Provide the [x, y] coordinate of the cell's center where the given text is located.  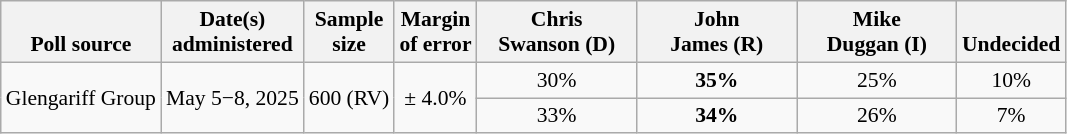
34% [717, 116]
Marginof error [435, 32]
JohnJames (R) [717, 32]
MikeDuggan (I) [877, 32]
25% [877, 80]
Undecided [1011, 32]
7% [1011, 116]
May 5−8, 2025 [232, 98]
Date(s)administered [232, 32]
Poll source [81, 32]
10% [1011, 80]
30% [557, 80]
ChrisSwanson (D) [557, 32]
± 4.0% [435, 98]
33% [557, 116]
35% [717, 80]
Glengariff Group [81, 98]
Samplesize [350, 32]
600 (RV) [350, 98]
26% [877, 116]
